From the cell containing the given text, extract its center point as [x, y] coordinate. 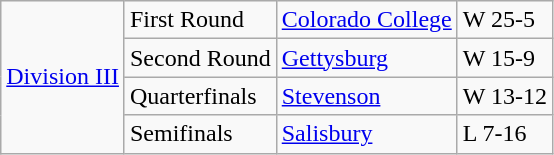
L 7-16 [504, 134]
Division III [63, 77]
Salisbury [366, 134]
Stevenson [366, 96]
W 25-5 [504, 20]
Quarterfinals [200, 96]
W 15-9 [504, 58]
First Round [200, 20]
Second Round [200, 58]
Colorado College [366, 20]
W 13-12 [504, 96]
Semifinals [200, 134]
Gettysburg [366, 58]
